Locate the cell with the specified text and output its [x, y] center coordinate. 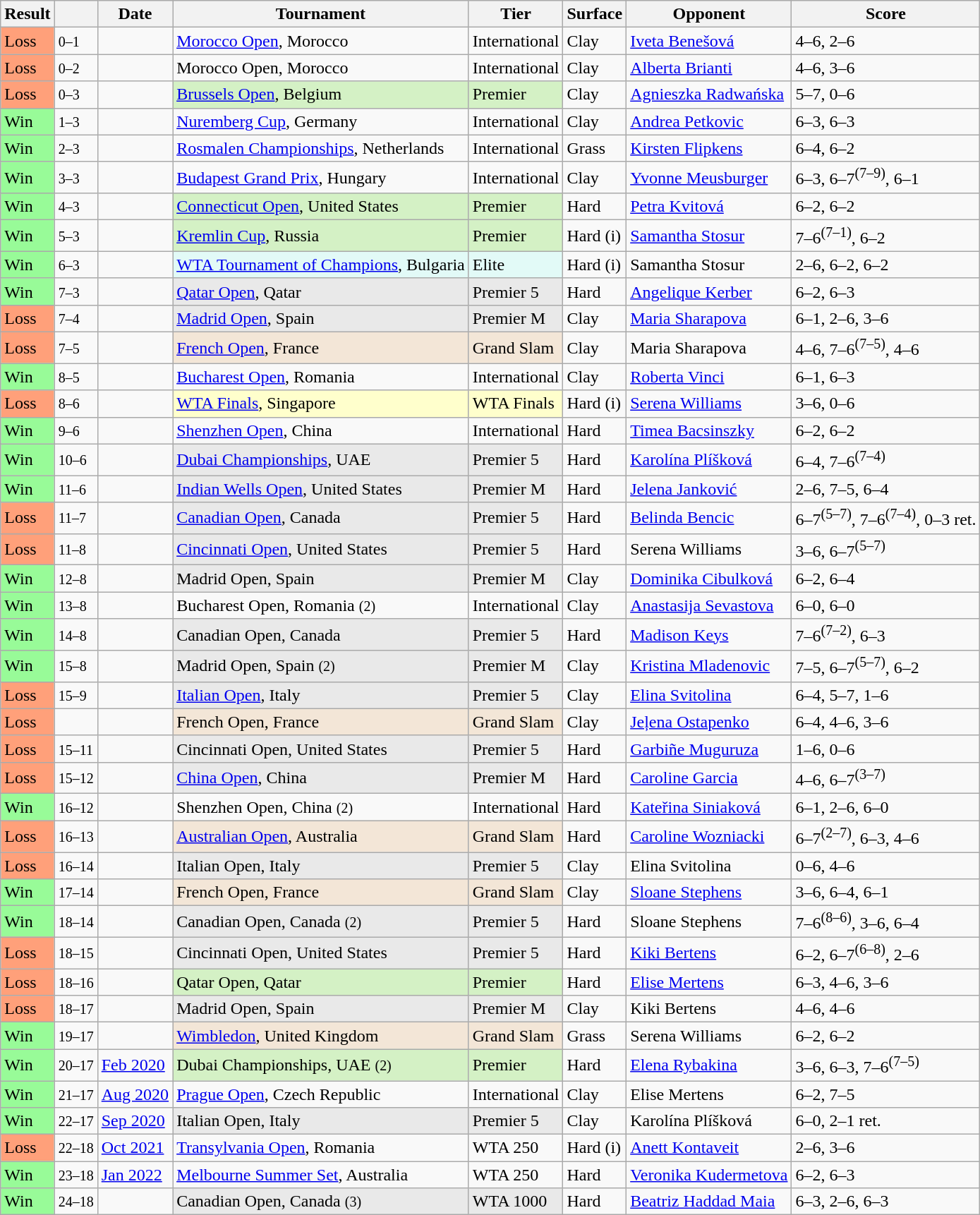
Brussels Open, Belgium [321, 95]
3–3 [76, 178]
10–6 [76, 460]
14–8 [76, 635]
6–4, 7–6(7–4) [886, 460]
Bucharest Open, Romania (2) [321, 605]
7–5 [76, 347]
15–11 [76, 749]
18–15 [76, 953]
6–1, 2–6, 6–0 [886, 807]
Connecticut Open, United States [321, 207]
Dubai Championships, UAE (2) [321, 1065]
15–9 [76, 695]
7–3 [76, 291]
Prague Open, Czech Republic [321, 1094]
22–17 [76, 1121]
21–17 [76, 1094]
6–7(5–7), 7–6(7–4), 0–3 ret. [886, 518]
Elite [516, 265]
3–6, 6–7(5–7) [886, 549]
2–3 [76, 148]
Caroline Garcia [709, 778]
6–3, 6–3 [886, 121]
Alberta Brianti [709, 68]
Andrea Petkovic [709, 121]
18–14 [76, 921]
11–6 [76, 489]
Melbourne Summer Set, Australia [321, 1175]
8–5 [76, 377]
Oct 2021 [135, 1148]
23–18 [76, 1175]
0–2 [76, 68]
6–7(2–7), 6–3, 4–6 [886, 837]
Iveta Benešová [709, 41]
Result [28, 14]
7–6(8–6), 3–6, 6–4 [886, 921]
16–13 [76, 837]
6–3, 2–6, 6–3 [886, 1202]
Canadian Open, Canada (3) [321, 1202]
Madrid Open, Spain (2) [321, 666]
Opponent [709, 14]
Kristina Mladenovic [709, 666]
17–14 [76, 893]
4–6, 3–6 [886, 68]
16–12 [76, 807]
Score [886, 14]
3–6, 6–4, 6–1 [886, 893]
0–1 [76, 41]
Tournament [321, 14]
Nuremberg Cup, Germany [321, 121]
5–7, 0–6 [886, 95]
6–4, 4–6, 3–6 [886, 722]
0–6, 4–6 [886, 866]
Yvonne Meusburger [709, 178]
2–6, 6–2, 6–2 [886, 265]
7–6(7–2), 6–3 [886, 635]
7–5, 6–7(5–7), 6–2 [886, 666]
1–6, 0–6 [886, 749]
Timea Bacsinszky [709, 430]
4–6, 6–7(3–7) [886, 778]
3–6, 6–3, 7–6(7–5) [886, 1065]
Surface [595, 14]
Rosmalen Championships, Netherlands [321, 148]
Date [135, 14]
Dubai Championships, UAE [321, 460]
Roberta Vinci [709, 377]
6–3, 4–6, 3–6 [886, 982]
15–12 [76, 778]
WTA 1000 [516, 1202]
6–3, 6–7(7–9), 6–1 [886, 178]
4–6, 4–6 [886, 1009]
Veronika Kudermetova [709, 1175]
6–2, 6–7(6–8), 2–6 [886, 953]
Aug 2020 [135, 1094]
Jeļena Ostapenko [709, 722]
18–16 [76, 982]
Australian Open, Australia [321, 837]
Elena Rybakina [709, 1065]
4–6, 2–6 [886, 41]
Sep 2020 [135, 1121]
Kirsten Flipkens [709, 148]
2–6, 7–5, 6–4 [886, 489]
6–0, 2–1 ret. [886, 1121]
Jan 2022 [135, 1175]
Feb 2020 [135, 1065]
WTA Finals, Singapore [321, 404]
Petra Kvitová [709, 207]
Tier [516, 14]
13–8 [76, 605]
7–6(7–1), 6–2 [886, 236]
Bucharest Open, Romania [321, 377]
Anastasija Sevastova [709, 605]
WTA Tournament of Champions, Bulgaria [321, 265]
9–6 [76, 430]
16–14 [76, 866]
Belinda Bencic [709, 518]
5–3 [76, 236]
Garbiñe Muguruza [709, 749]
4–6, 7–6(7–5), 4–6 [886, 347]
2–6, 3–6 [886, 1148]
Anett Kontaveit [709, 1148]
6–2, 7–5 [886, 1094]
6–4, 6–2 [886, 148]
4–3 [76, 207]
Dominika Cibulková [709, 579]
Budapest Grand Prix, Hungary [321, 178]
11–8 [76, 549]
Transylvania Open, Romania [321, 1148]
China Open, China [321, 778]
8–6 [76, 404]
6–0, 6–0 [886, 605]
Agnieszka Radwańska [709, 95]
20–17 [76, 1065]
6–3 [76, 265]
7–4 [76, 318]
15–8 [76, 666]
0–3 [76, 95]
Jelena Janković [709, 489]
12–8 [76, 579]
22–18 [76, 1148]
Angelique Kerber [709, 291]
Shenzhen Open, China (2) [321, 807]
Shenzhen Open, China [321, 430]
Kateřina Siniaková [709, 807]
Caroline Wozniacki [709, 837]
24–18 [76, 1202]
WTA Finals [516, 404]
19–17 [76, 1036]
6–1, 2–6, 3–6 [886, 318]
6–1, 6–3 [886, 377]
1–3 [76, 121]
6–4, 5–7, 1–6 [886, 695]
Beatriz Haddad Maia [709, 1202]
11–7 [76, 518]
Canadian Open, Canada (2) [321, 921]
Indian Wells Open, United States [321, 489]
3–6, 0–6 [886, 404]
Madison Keys [709, 635]
6–2, 6–4 [886, 579]
Wimbledon, United Kingdom [321, 1036]
Kremlin Cup, Russia [321, 236]
18–17 [76, 1009]
